Return the (x, y) coordinate for the center point of the cell that contains the specified text.  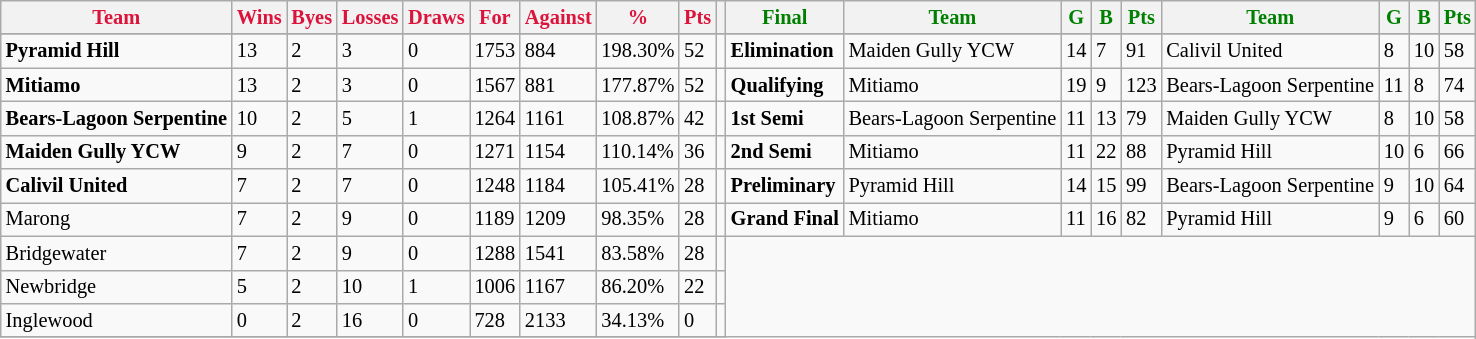
82 (1141, 219)
1541 (558, 253)
Against (558, 17)
1189 (495, 219)
1167 (558, 287)
Bridgewater (116, 253)
1st Semi (785, 118)
42 (698, 118)
15 (1106, 186)
For (495, 17)
105.41% (638, 186)
83.58% (638, 253)
1184 (558, 186)
881 (558, 85)
91 (1141, 51)
Newbridge (116, 287)
74 (1458, 85)
Marong (116, 219)
88 (1141, 152)
177.87% (638, 85)
79 (1141, 118)
60 (1458, 219)
36 (698, 152)
1567 (495, 85)
1154 (558, 152)
1753 (495, 51)
1264 (495, 118)
1006 (495, 287)
19 (1076, 85)
123 (1141, 85)
728 (495, 320)
1248 (495, 186)
198.30% (638, 51)
1161 (558, 118)
884 (558, 51)
Grand Final (785, 219)
66 (1458, 152)
34.13% (638, 320)
98.35% (638, 219)
Qualifying (785, 85)
1209 (558, 219)
110.14% (638, 152)
Final (785, 17)
86.20% (638, 287)
Inglewood (116, 320)
% (638, 17)
108.87% (638, 118)
Elimination (785, 51)
2nd Semi (785, 152)
Draws (436, 17)
99 (1141, 186)
1271 (495, 152)
Wins (260, 17)
Byes (311, 17)
1288 (495, 253)
Losses (370, 17)
64 (1458, 186)
Preliminary (785, 186)
2133 (558, 320)
